Locate the cell with the specified text and output its [x, y] center coordinate. 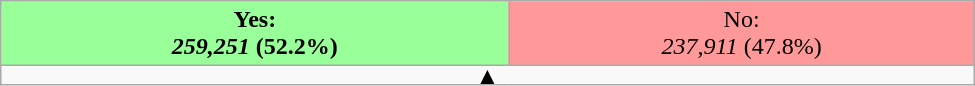
No: 237,911 (47.8%) [742, 34]
Yes: 259,251 (52.2%) [255, 34]
